Output the (X, Y) coordinate of the center of the cell containing the given text.  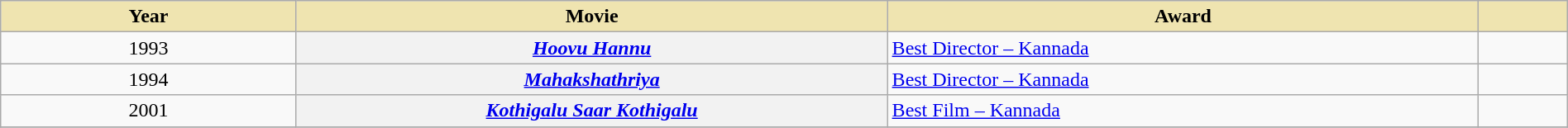
Kothigalu Saar Kothigalu (592, 111)
2001 (149, 111)
Best Film – Kannada (1183, 111)
Year (149, 17)
Hoovu Hannu (592, 48)
1994 (149, 79)
Award (1183, 17)
Mahakshathriya (592, 79)
1993 (149, 48)
Movie (592, 17)
